Pinpoint the cell where the given text exists, returning its (x, y) midpoint coordinate. 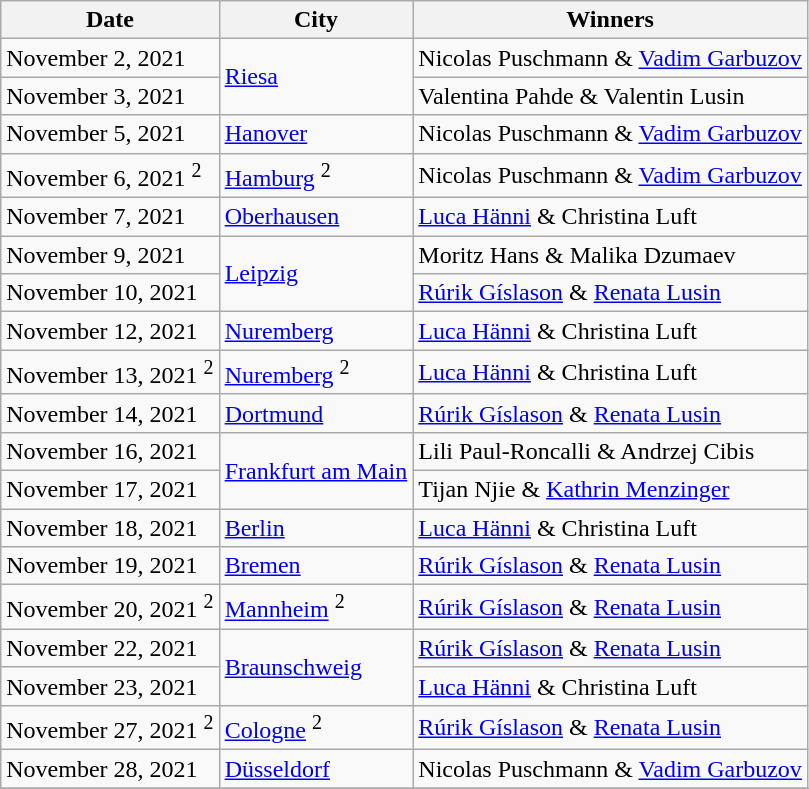
City (316, 20)
November 3, 2021 (110, 96)
Date (110, 20)
Braunschweig (316, 667)
November 5, 2021 (110, 134)
Frankfurt am Main (316, 470)
Riesa (316, 77)
November 18, 2021 (110, 528)
Tijan Njie & Kathrin Menzinger (610, 489)
Hamburg 2 (316, 176)
Hanover (316, 134)
Düsseldorf (316, 769)
Nuremberg (316, 331)
November 10, 2021 (110, 293)
November 23, 2021 (110, 686)
Lili Paul-Roncalli & Andrzej Cibis (610, 451)
Moritz Hans & Malika Dzumaev (610, 255)
Mannheim 2 (316, 608)
November 19, 2021 (110, 566)
November 2, 2021 (110, 58)
Nuremberg 2 (316, 372)
November 28, 2021 (110, 769)
November 17, 2021 (110, 489)
Leipzig (316, 274)
November 22, 2021 (110, 648)
November 14, 2021 (110, 413)
Winners (610, 20)
November 9, 2021 (110, 255)
November 27, 2021 2 (110, 728)
November 7, 2021 (110, 217)
November 20, 2021 2 (110, 608)
November 6, 2021 2 (110, 176)
Bremen (316, 566)
November 12, 2021 (110, 331)
November 13, 2021 2 (110, 372)
November 16, 2021 (110, 451)
Cologne 2 (316, 728)
Valentina Pahde & Valentin Lusin (610, 96)
Oberhausen (316, 217)
Berlin (316, 528)
Dortmund (316, 413)
